Return [x, y] of the center of cell containing provided text 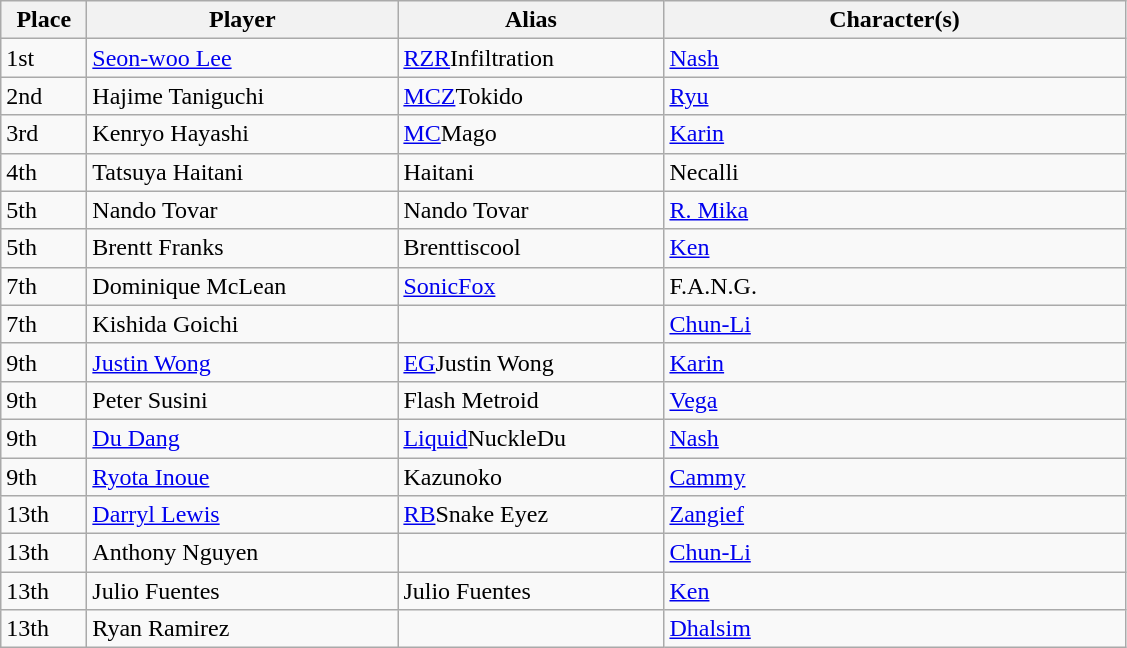
Kishida Goichi [242, 324]
Brentt Franks [242, 248]
Tatsuya Haitani [242, 172]
Flash Metroid [531, 400]
Darryl Lewis [242, 515]
Kenryo Hayashi [242, 134]
Du Dang [242, 438]
4th [44, 172]
Dominique McLean [242, 286]
Dhalsim [894, 629]
RZRInfiltration [531, 58]
EGJustin Wong [531, 362]
SonicFox [531, 286]
Ryan Ramirez [242, 629]
Vega [894, 400]
Kazunoko [531, 477]
Ryota Inoue [242, 477]
Alias [531, 20]
F.A.N.G. [894, 286]
R. Mika [894, 210]
2nd [44, 96]
MCZTokido [531, 96]
Ryu [894, 96]
MCMago [531, 134]
Haitani [531, 172]
Hajime Taniguchi [242, 96]
Brenttiscool [531, 248]
Cammy [894, 477]
RBSnake Eyez [531, 515]
Character(s) [894, 20]
Peter Susini [242, 400]
Anthony Nguyen [242, 553]
Player [242, 20]
Seon-woo Lee [242, 58]
Place [44, 20]
Zangief [894, 515]
LiquidNuckleDu [531, 438]
Necalli [894, 172]
3rd [44, 134]
1st [44, 58]
Justin Wong [242, 362]
